Capture the cell that displays the provided text and extract its [X, Y] central coordinate. 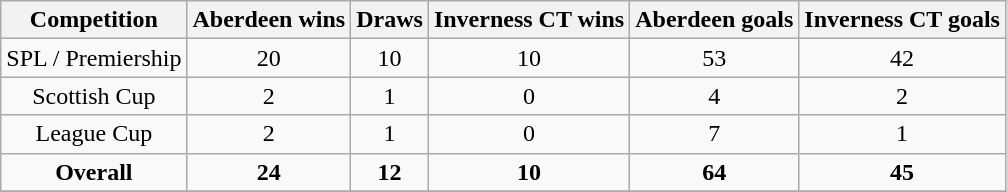
Overall [94, 172]
24 [269, 172]
53 [714, 58]
7 [714, 134]
4 [714, 96]
45 [902, 172]
Draws [390, 20]
League Cup [94, 134]
Aberdeen goals [714, 20]
42 [902, 58]
Inverness CT wins [528, 20]
SPL / Premiership [94, 58]
64 [714, 172]
20 [269, 58]
Aberdeen wins [269, 20]
12 [390, 172]
Scottish Cup [94, 96]
Inverness CT goals [902, 20]
Competition [94, 20]
